Locate the cell with the specified text and output its (X, Y) center coordinate. 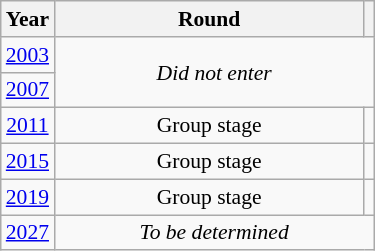
Year (28, 19)
Did not enter (214, 72)
2011 (28, 126)
2015 (28, 162)
2003 (28, 55)
Round (209, 19)
2019 (28, 197)
To be determined (214, 233)
2027 (28, 233)
2007 (28, 90)
